From the cell containing the given text, extract its center point as [x, y] coordinate. 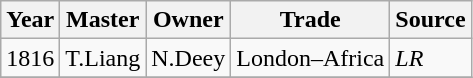
Source [430, 20]
London–Africa [310, 58]
Year [30, 20]
T.Liang [103, 58]
Trade [310, 20]
Master [103, 20]
1816 [30, 58]
LR [430, 58]
Owner [188, 20]
N.Deey [188, 58]
